Extract the (X, Y) coordinate from the center of the cell holding the provided text.  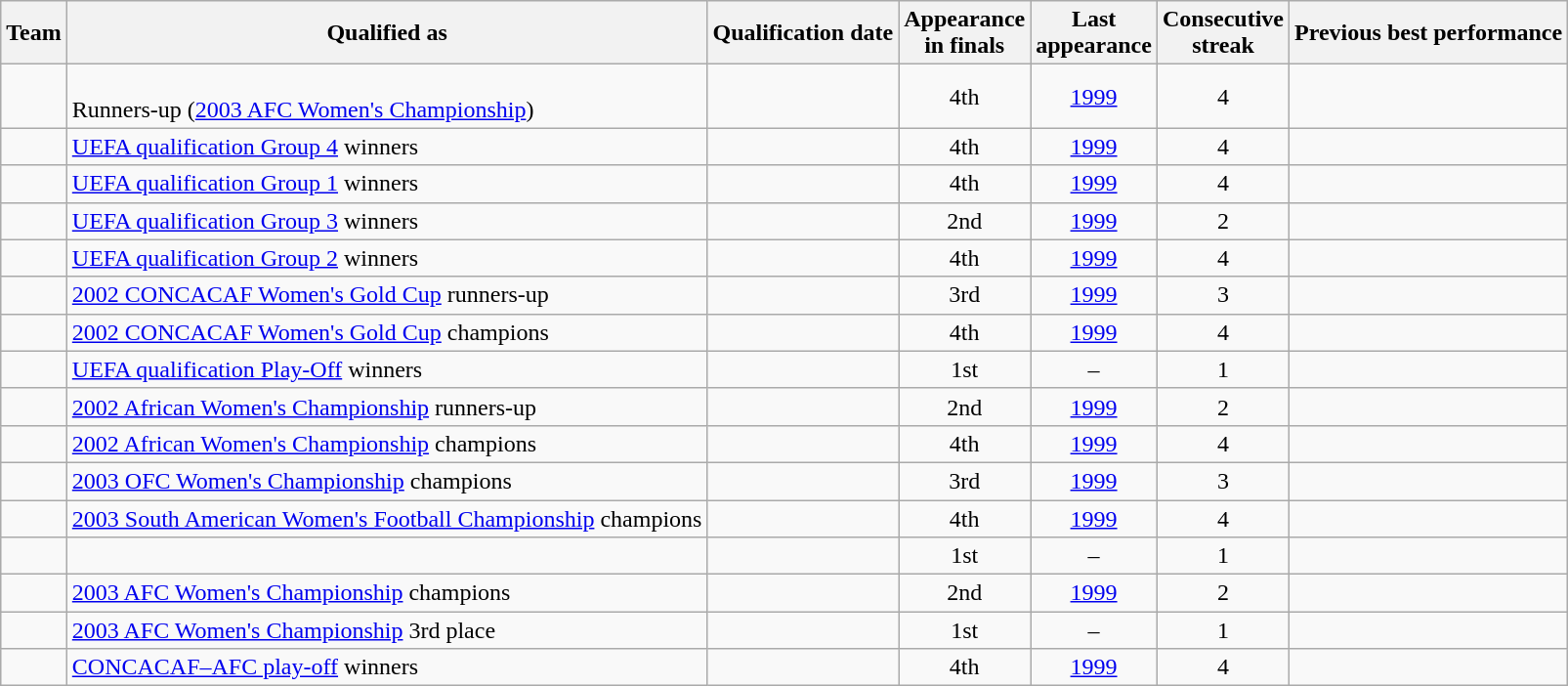
UEFA qualification Group 2 winners (387, 258)
Runners-up (2003 AFC Women's Championship) (387, 96)
2002 African Women's Championship runners-up (387, 407)
UEFA qualification Play-Off winners (387, 369)
Team (34, 33)
Qualified as (387, 33)
Appearancein finals (965, 33)
2002 CONCACAF Women's Gold Cup champions (387, 332)
UEFA qualification Group 4 winners (387, 147)
2003 OFC Women's Championship champions (387, 481)
Previous best performance (1428, 33)
Qualification date (803, 33)
Consecutivestreak (1223, 33)
2003 South American Women's Football Championship champions (387, 519)
UEFA qualification Group 3 winners (387, 221)
2003 AFC Women's Championship 3rd place (387, 630)
2003 AFC Women's Championship champions (387, 593)
2002 African Women's Championship champions (387, 444)
Lastappearance (1094, 33)
CONCACAF–AFC play-off winners (387, 667)
2002 CONCACAF Women's Gold Cup runners-up (387, 295)
UEFA qualification Group 1 winners (387, 184)
